Locate the cell with the specified text and output its (x, y) center coordinate. 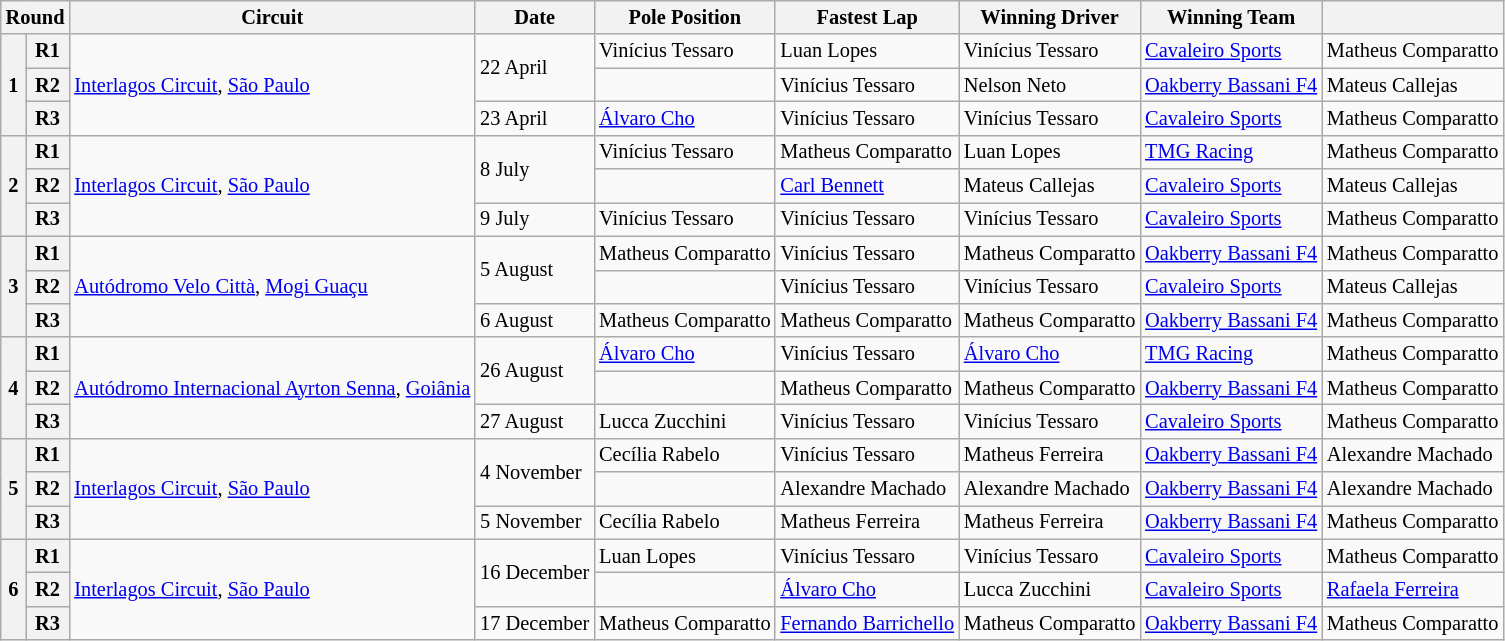
1 (14, 84)
Winning Driver (1050, 17)
Date (534, 17)
26 August (534, 370)
5 November (534, 522)
17 December (534, 623)
8 July (534, 168)
6 August (534, 320)
23 April (534, 118)
16 December (534, 572)
5 (14, 488)
Autódromo Internacional Ayrton Senna, Goiânia (272, 388)
27 August (534, 421)
Circuit (272, 17)
6 (14, 590)
22 April (534, 68)
4 November (534, 472)
Winning Team (1231, 17)
4 (14, 388)
Pole Position (684, 17)
Rafaela Ferreira (1412, 589)
5 August (534, 270)
2 (14, 186)
Nelson Neto (1050, 85)
Round (36, 17)
Fastest Lap (866, 17)
Carl Bennett (866, 186)
9 July (534, 219)
Autódromo Velo Città, Mogi Guaçu (272, 286)
3 (14, 286)
Fernando Barrichello (866, 623)
